Provide the [X, Y] coordinate of the cell's center where the given text is located.  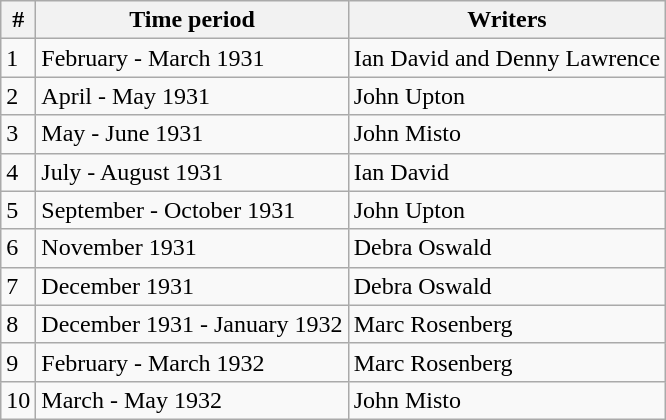
# [18, 20]
December 1931 - January 1932 [192, 324]
7 [18, 286]
February - March 1932 [192, 362]
6 [18, 248]
Ian David [507, 172]
10 [18, 400]
May - June 1931 [192, 134]
December 1931 [192, 286]
March - May 1932 [192, 400]
2 [18, 96]
Time period [192, 20]
July - August 1931 [192, 172]
April - May 1931 [192, 96]
4 [18, 172]
September - October 1931 [192, 210]
February - March 1931 [192, 58]
3 [18, 134]
Writers [507, 20]
November 1931 [192, 248]
5 [18, 210]
Ian David and Denny Lawrence [507, 58]
1 [18, 58]
8 [18, 324]
9 [18, 362]
